For the text-containing cell, return its midpoint in (X, Y) coordinate format. 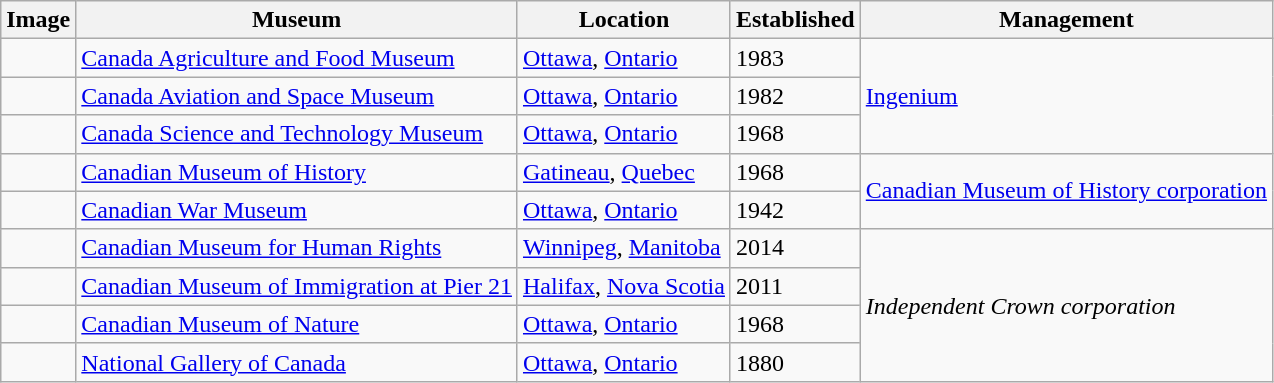
Independent Crown corporation (1066, 305)
Canadian War Museum (297, 210)
Location (624, 20)
Winnipeg, Manitoba (624, 248)
Management (1066, 20)
Canadian Museum of History corporation (1066, 191)
2014 (795, 248)
Museum (297, 20)
Canadian Museum of History (297, 172)
Canada Aviation and Space Museum (297, 96)
National Gallery of Canada (297, 362)
Halifax, Nova Scotia (624, 286)
1982 (795, 96)
Image (38, 20)
Established (795, 20)
2011 (795, 286)
Gatineau, Quebec (624, 172)
1942 (795, 210)
Canada Agriculture and Food Museum (297, 58)
Canadian Museum for Human Rights (297, 248)
Canadian Museum of Nature (297, 324)
Canada Science and Technology Museum (297, 134)
1880 (795, 362)
1983 (795, 58)
Ingenium (1066, 96)
Canadian Museum of Immigration at Pier 21 (297, 286)
